Capture the cell that displays the provided text and extract its [x, y] central coordinate. 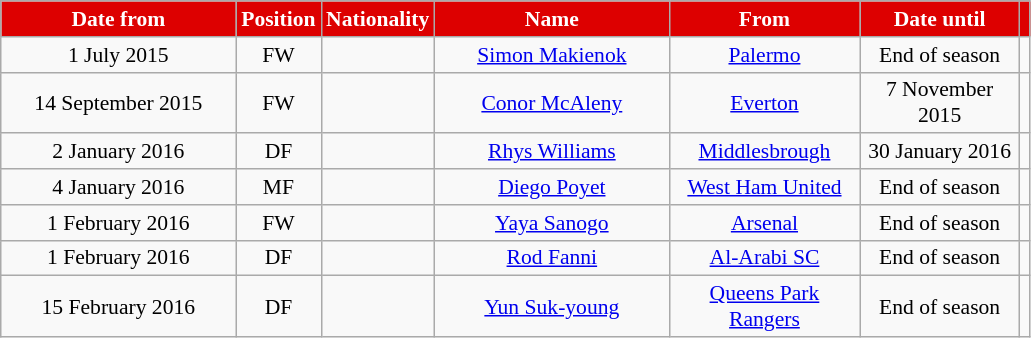
15 February 2016 [118, 306]
Position [278, 19]
Everton [764, 102]
Rod Fanni [552, 258]
West Ham United [764, 187]
30 January 2016 [940, 152]
Date from [118, 19]
Diego Poyet [552, 187]
Middlesbrough [764, 152]
14 September 2015 [118, 102]
Simon Makienok [552, 55]
7 November 2015 [940, 102]
From [764, 19]
Name [552, 19]
MF [278, 187]
Conor McAleny [552, 102]
2 January 2016 [118, 152]
Yaya Sanogo [552, 223]
Yun Suk-young [552, 306]
Rhys Williams [552, 152]
Date until [940, 19]
Queens Park Rangers [764, 306]
Arsenal [764, 223]
Palermo [764, 55]
Al-Arabi SC [764, 258]
4 January 2016 [118, 187]
1 July 2015 [118, 55]
Nationality [378, 19]
